Find where the given text appears and provide that cell's center as [x, y] coordinate. 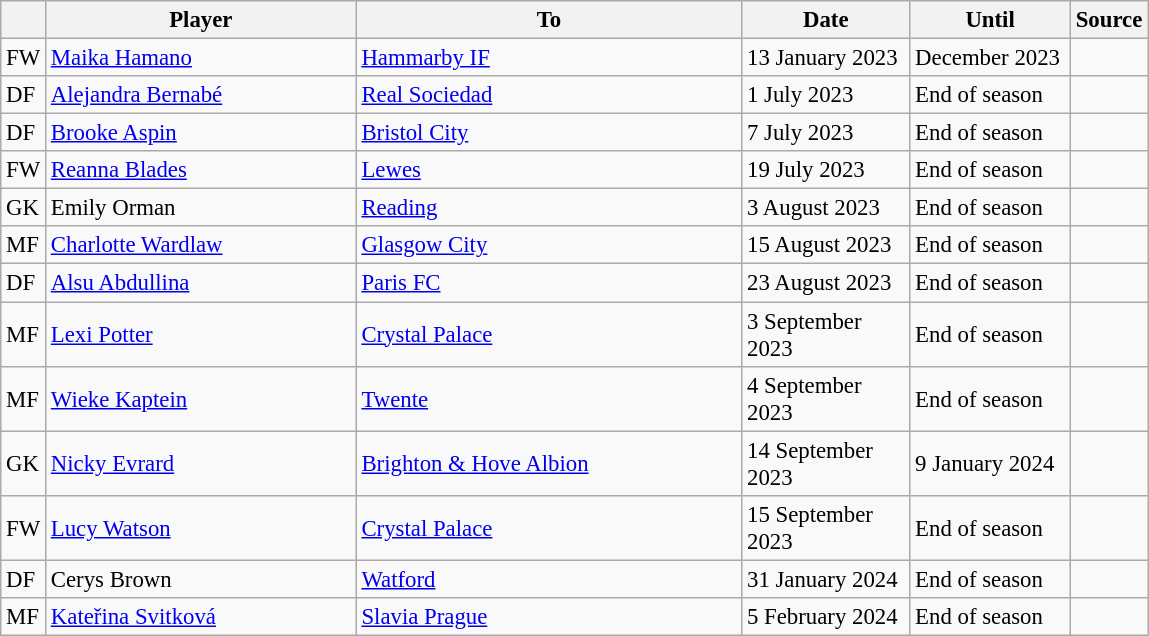
13 January 2023 [826, 58]
Lewes [549, 170]
Alejandra Bernabé [202, 95]
Date [826, 20]
Reading [549, 208]
14 September 2023 [826, 464]
Lucy Watson [202, 528]
Hammarby IF [549, 58]
Lexi Potter [202, 334]
Twente [549, 398]
4 September 2023 [826, 398]
Glasgow City [549, 245]
Reanna Blades [202, 170]
3 August 2023 [826, 208]
15 September 2023 [826, 528]
Cerys Brown [202, 579]
Until [990, 20]
Brighton & Hove Albion [549, 464]
Wieke Kaptein [202, 398]
Charlotte Wardlaw [202, 245]
Nicky Evrard [202, 464]
Brooke Aspin [202, 133]
9 January 2024 [990, 464]
To [549, 20]
Source [1108, 20]
Slavia Prague [549, 617]
7 July 2023 [826, 133]
19 July 2023 [826, 170]
Paris FC [549, 283]
31 January 2024 [826, 579]
Emily Orman [202, 208]
Alsu Abdullina [202, 283]
1 July 2023 [826, 95]
3 September 2023 [826, 334]
Bristol City [549, 133]
15 August 2023 [826, 245]
Maika Hamano [202, 58]
Watford [549, 579]
Kateřina Svitková [202, 617]
Player [202, 20]
5 February 2024 [826, 617]
Real Sociedad [549, 95]
23 August 2023 [826, 283]
December 2023 [990, 58]
